For the text-containing cell, return its midpoint in [x, y] coordinate format. 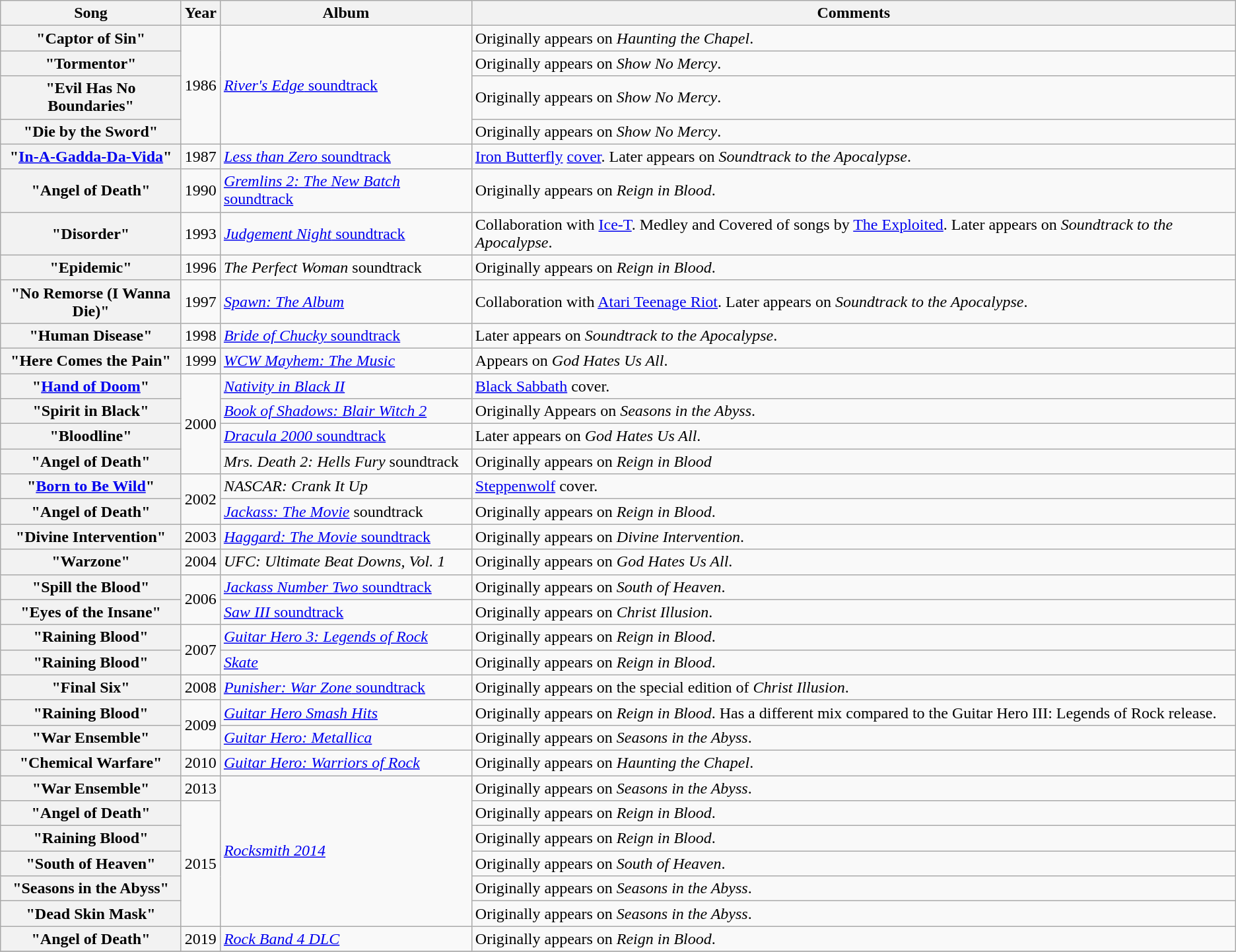
"Spill the Blood" [91, 587]
Later appears on Soundtrack to the Apocalypse. [853, 335]
Iron Butterfly cover. Later appears on Soundtrack to the Apocalypse. [853, 156]
Less than Zero soundtrack [346, 156]
Year [201, 13]
"Dead Skin Mask" [91, 914]
Jackass Number Two soundtrack [346, 587]
"Human Disease" [91, 335]
Originally Appears on Seasons in the Abyss. [853, 411]
Originally appears on Christ Illusion. [853, 612]
2002 [201, 499]
Appears on God Hates Us All. [853, 360]
2003 [201, 537]
River's Edge soundtrack [346, 85]
1997 [201, 301]
Black Sabbath cover. [853, 386]
Collaboration with Atari Teenage Riot. Later appears on Soundtrack to the Apocalypse. [853, 301]
Punisher: War Zone soundtrack [346, 687]
2010 [201, 763]
Saw III soundtrack [346, 612]
Song [91, 13]
2015 [201, 864]
Rocksmith 2014 [346, 850]
"Disorder" [91, 234]
Haggard: The Movie soundtrack [346, 537]
2013 [201, 788]
Jackass: The Movie soundtrack [346, 512]
Guitar Hero: Metallica [346, 737]
"Captor of Sin" [91, 38]
"In-A-Gadda-Da-Vida" [91, 156]
Guitar Hero: Warriors of Rock [346, 763]
UFC: Ultimate Beat Downs, Vol. 1 [346, 562]
2008 [201, 687]
Book of Shadows: Blair Witch 2 [346, 411]
1998 [201, 335]
2004 [201, 562]
Originally appears on Divine Intervention. [853, 537]
2000 [201, 424]
Judgement Night soundtrack [346, 234]
Dracula 2000 soundtrack [346, 436]
1996 [201, 267]
"Tormentor" [91, 63]
1993 [201, 234]
Rock Band 4 DLC [346, 939]
1999 [201, 360]
2009 [201, 725]
"Evil Has No Boundaries" [91, 98]
2019 [201, 939]
Guitar Hero Smash Hits [346, 712]
"Hand of Doom" [91, 386]
Later appears on God Hates Us All. [853, 436]
2007 [201, 650]
Originally appears on the special edition of Christ Illusion. [853, 687]
"Spirit in Black" [91, 411]
"Epidemic" [91, 267]
"Here Comes the Pain" [91, 360]
Album [346, 13]
Comments [853, 13]
WCW Mayhem: The Music [346, 360]
"Born to Be Wild" [91, 487]
Originally appears on God Hates Us All. [853, 562]
Steppenwolf cover. [853, 487]
"Divine Intervention" [91, 537]
Nativity in Black II [346, 386]
Collaboration with Ice-T. Medley and Covered of songs by The Exploited. Later appears on Soundtrack to the Apocalypse. [853, 234]
Originally appears on Reign in Blood. Has a different mix compared to the Guitar Hero III: Legends of Rock release. [853, 712]
"South of Heaven" [91, 864]
1990 [201, 190]
Skate [346, 662]
"No Remorse (I Wanna Die)" [91, 301]
"Die by the Sword" [91, 131]
"Warzone" [91, 562]
The Perfect Woman soundtrack [346, 267]
"Final Six" [91, 687]
2006 [201, 599]
Guitar Hero 3: Legends of Rock [346, 637]
Spawn: The Album [346, 301]
"Seasons in the Abyss" [91, 889]
"Chemical Warfare" [91, 763]
1986 [201, 85]
Gremlins 2: The New Batch soundtrack [346, 190]
Bride of Chucky soundtrack [346, 335]
Originally appears on Reign in Blood [853, 461]
NASCAR: Crank It Up [346, 487]
1987 [201, 156]
"Bloodline" [91, 436]
"Eyes of the Insane" [91, 612]
Mrs. Death 2: Hells Fury soundtrack [346, 461]
